Return (x, y) of the center of cell containing provided text 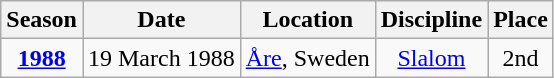
19 March 1988 (161, 58)
Place (521, 20)
2nd (521, 58)
Slalom (431, 58)
Season (42, 20)
Date (161, 20)
Discipline (431, 20)
Location (308, 20)
1988 (42, 58)
Åre, Sweden (308, 58)
